Extract the [X, Y] coordinate from the center of the cell holding the provided text.  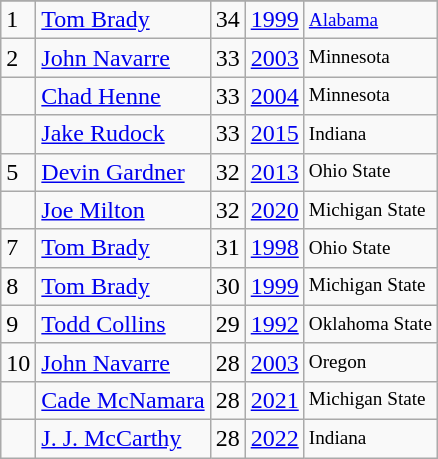
34 [228, 20]
8 [18, 286]
9 [18, 324]
10 [18, 362]
Oregon [370, 362]
Jake Rudock [123, 134]
7 [18, 248]
Cade McNamara [123, 400]
Chad Henne [123, 96]
2 [18, 58]
2022 [274, 438]
J. J. McCarthy [123, 438]
1992 [274, 324]
1 [18, 20]
2020 [274, 210]
Oklahoma State [370, 324]
Joe Milton [123, 210]
2015 [274, 134]
29 [228, 324]
5 [18, 172]
Devin Gardner [123, 172]
1998 [274, 248]
Todd Collins [123, 324]
2004 [274, 96]
31 [228, 248]
2013 [274, 172]
Alabama [370, 20]
2021 [274, 400]
30 [228, 286]
